Capture the cell that displays the provided text and extract its (X, Y) central coordinate. 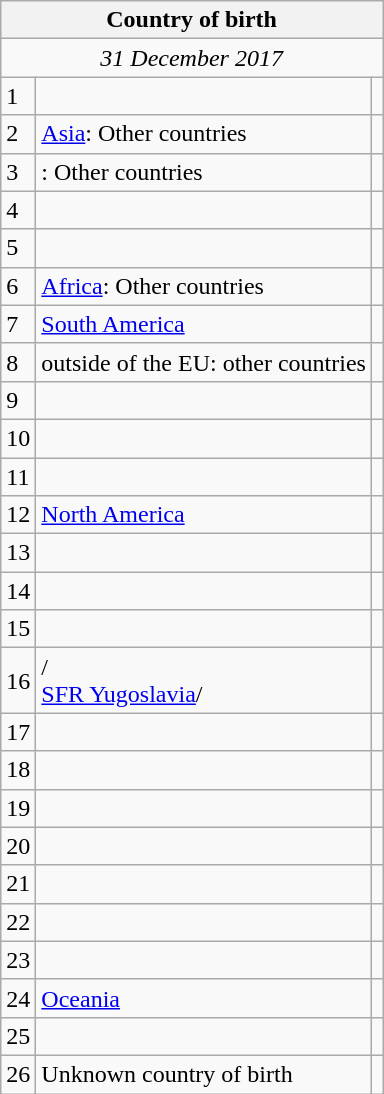
12 (18, 515)
3 (18, 172)
South America (204, 324)
Africa: Other countries (204, 286)
16 (18, 680)
31 December 2017 (192, 58)
6 (18, 286)
24 (18, 998)
11 (18, 477)
13 (18, 553)
Asia: Other countries (204, 134)
outside of the EU: other countries (204, 362)
8 (18, 362)
1 (18, 96)
: Other countries (204, 172)
7 (18, 324)
18 (18, 770)
20 (18, 846)
14 (18, 591)
/SFR Yugoslavia/ (204, 680)
Oceania (204, 998)
22 (18, 922)
9 (18, 400)
25 (18, 1036)
5 (18, 248)
15 (18, 629)
23 (18, 960)
4 (18, 210)
2 (18, 134)
21 (18, 884)
Country of birth (192, 20)
North America (204, 515)
17 (18, 732)
26 (18, 1074)
Unknown country of birth (204, 1074)
19 (18, 808)
10 (18, 438)
